Return the (x, y) coordinate for the center point of the cell that contains the specified text.  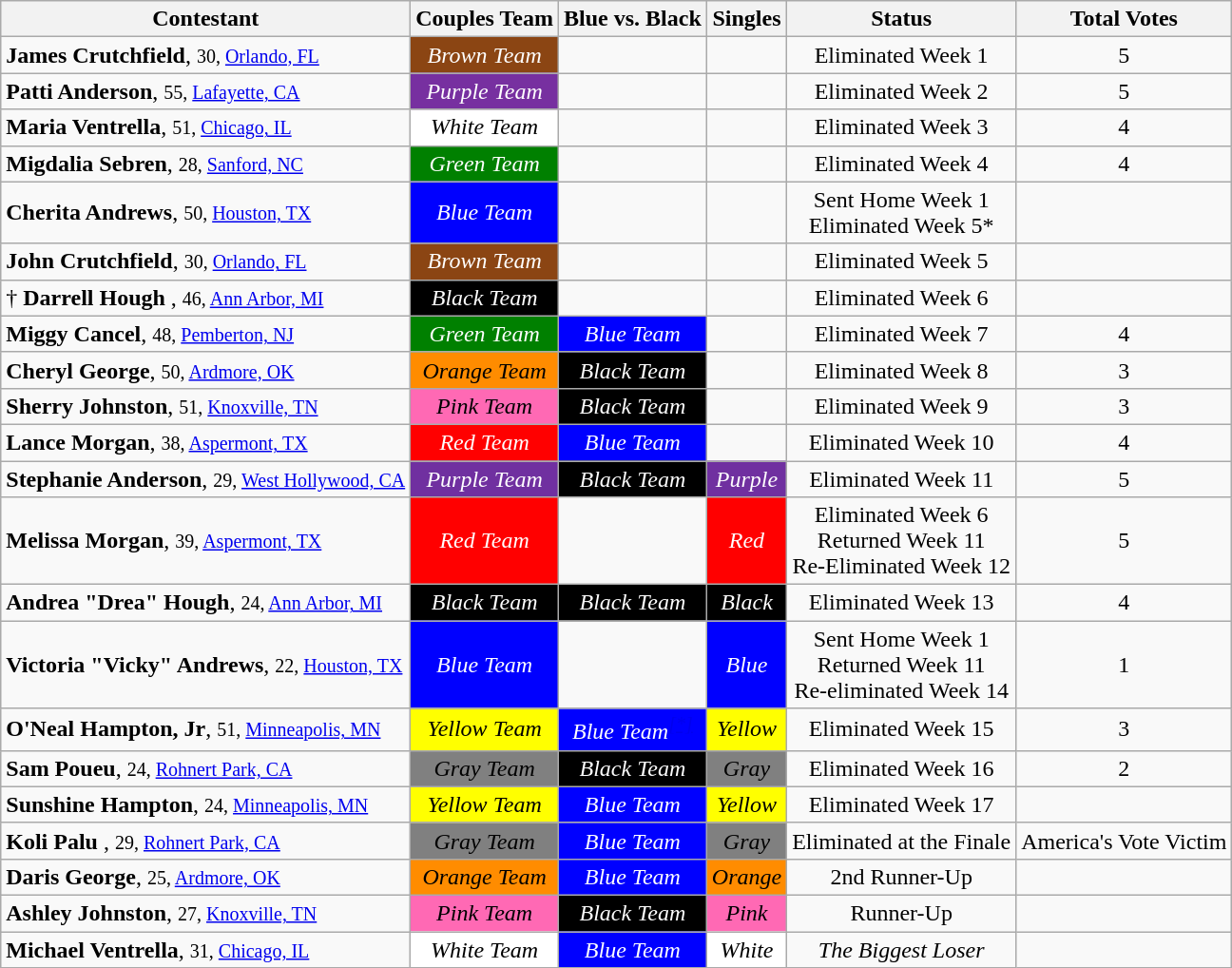
Blue vs. Black (633, 19)
Eliminated Week 7 (901, 334)
Status (901, 19)
Eliminated Week 4 (901, 164)
Pink (746, 914)
Cherita Andrews, 50, Houston, TX (205, 213)
Sunshine Hampton, 24, Minneapolis, MN (205, 804)
Andrea "Drea" Hough, 24, Ann Arbor, MI (205, 603)
Orange (746, 877)
Ashley Johnston, 27, Knoxville, TN (205, 914)
John Crutchfield, 30, Orlando, FL (205, 261)
Purple (746, 478)
Patti Anderson, 55, Lafayette, CA (205, 91)
Eliminated Week 6Returned Week 11Re-Eliminated Week 12 (901, 541)
Sam Poueu, 24, Rohnert Park, CA (205, 768)
Stephanie Anderson, 29, West Hollywood, CA (205, 478)
Singles (746, 19)
1 (1124, 665)
Eliminated at the Finale (901, 841)
Victoria "Vicky" Andrews, 22, Houston, TX (205, 665)
2nd Runner-Up (901, 877)
Sherry Johnston, 51, Knoxville, TN (205, 406)
Eliminated Week 15 (901, 730)
Eliminated Week 16 (901, 768)
Blue Team[*] (633, 730)
Contestant (205, 19)
Eliminated Week 10 (901, 442)
Total Votes (1124, 19)
Melissa Morgan, 39, Aspermont, TX (205, 541)
Runner-Up (901, 914)
Maria Ventrella, 51, Chicago, IL (205, 127)
Migdalia Sebren, 28, Sanford, NC (205, 164)
Sent Home Week 1Eliminated Week 5* (901, 213)
Couples Team (485, 19)
Eliminated Week 17 (901, 804)
Eliminated Week 5 (901, 261)
Miggy Cancel, 48, Pemberton, NJ (205, 334)
Michael Ventrella, 31, Chicago, IL (205, 950)
Eliminated Week 3 (901, 127)
Red (746, 541)
Eliminated Week 11 (901, 478)
Eliminated Week 9 (901, 406)
Blue (746, 665)
Lance Morgan, 38, Aspermont, TX (205, 442)
White (746, 950)
Eliminated Week 13 (901, 603)
America's Vote Victim (1124, 841)
Eliminated Week 2 (901, 91)
Daris George, 25, Ardmore, OK (205, 877)
Cheryl George, 50, Ardmore, OK (205, 370)
Eliminated Week 8 (901, 370)
Eliminated Week 1 (901, 55)
O'Neal Hampton, Jr, 51, Minneapolis, MN (205, 730)
Koli Palu , 29, Rohnert Park, CA (205, 841)
James Crutchfield, 30, Orlando, FL (205, 55)
Eliminated Week 6 (901, 298)
† Darrell Hough , 46, Ann Arbor, MI (205, 298)
2 (1124, 768)
The Biggest Loser (901, 950)
Sent Home Week 1Returned Week 11Re-eliminated Week 14 (901, 665)
Black (746, 603)
